Return [x, y] of the center of cell containing provided text 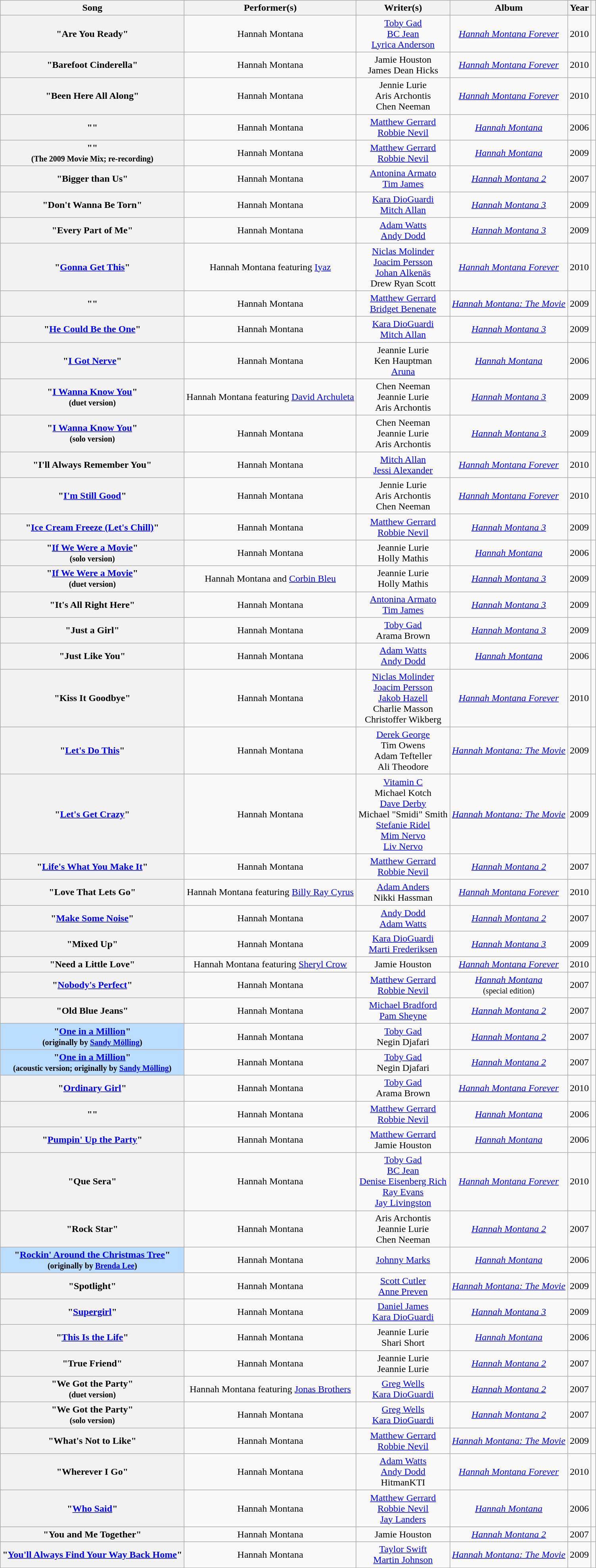
"Rock Star" [92, 1229]
"Let's Do This" [92, 751]
"Spotlight" [92, 1286]
"" (The 2009 Movie Mix; re-recording) [92, 153]
"True Friend" [92, 1363]
"Wherever I Go" [92, 1472]
"We Got the Party" (duet version) [92, 1389]
Taylor Swift Martin Johnson [403, 1555]
Adam Watts Andy Dodd HitmanKTI [403, 1472]
"I Wanna Know You" (solo version) [92, 434]
Toby Gad BC Jean Denise Eisenberg Rich Ray Evans Jay Livingston [403, 1182]
"One in a Million" (acoustic version; originally by Sandy Mölling) [92, 1063]
"You and Me Together" [92, 1534]
Hannah Montana featuring Iyaz [270, 267]
"Every Part of Me" [92, 230]
"One in a Million" (originally by Sandy Mölling) [92, 1036]
Hannah Montana featuring Jonas Brothers [270, 1389]
"Make Some Noise" [92, 918]
"Ice Cream Freeze (Let's Chill)" [92, 527]
Jamie Houston James Dean Hicks [403, 65]
"He Could Be the One" [92, 329]
Performer(s) [270, 8]
"Que Sera" [92, 1182]
"It's All Right Here" [92, 605]
"Nobody's Perfect" [92, 985]
Jeannie Lurie Jeannie Lurie [403, 1363]
Matthew Gerrard Robbie Nevil Jay Landers [403, 1508]
"Life's What You Make It" [92, 867]
Hannah Montana featuring Sheryl Crow [270, 965]
Niclas Molinder Joacim Persson Johan Alkenäs Drew Ryan Scott [403, 267]
"Love That Lets Go" [92, 892]
"This Is the Life" [92, 1337]
"Barefoot Cinderella" [92, 65]
Andy Dodd Adam Watts [403, 918]
"Who Said" [92, 1508]
Michael Bradford Pam Sheyne [403, 1011]
"Ordinary Girl" [92, 1088]
"You'll Always Find Your Way Back Home" [92, 1555]
"What's Not to Like" [92, 1441]
Derek George Tim Owens Adam Tefteller Ali Theodore [403, 751]
"Don't Wanna Be Torn" [92, 205]
"If We Were a Movie" (solo version) [92, 553]
"I Got Nerve" [92, 360]
Song [92, 8]
"Old Blue Jeans" [92, 1011]
Writer(s) [403, 8]
"Supergirl" [92, 1312]
Year [579, 8]
Hannah Montana featuring David Archuleta [270, 397]
Johnny Marks [403, 1260]
Mitch Allan Jessi Alexander [403, 465]
"Mixed Up" [92, 944]
Scott Cutler Anne Preven [403, 1286]
Toby Gad BC Jean Lyrica Anderson [403, 34]
Jeannie Lurie Ken Hauptman Aruna [403, 360]
"Gonna Get This" [92, 267]
Matthew Gerrard Jamie Houston [403, 1139]
Hannah Montana and Corbin Bleu [270, 578]
"I'll Always Remember You" [92, 465]
"We Got the Party" (solo version) [92, 1415]
"Rockin' Around the Christmas Tree" (originally by Brenda Lee) [92, 1260]
"If We Were a Movie" (duet version) [92, 578]
Daniel James Kara DioGuardi [403, 1312]
"Just a Girl" [92, 630]
Kara DioGuardi Marti Frederiksen [403, 944]
Aris Archontis Jeannie Lurie Chen Neeman [403, 1229]
Hannah Montana (special edition) [508, 985]
Matthew Gerrard Bridget Benenate [403, 303]
Album [508, 8]
"Let's Get Crazy" [92, 814]
Niclas Molinder Joacim Persson Jakob Hazell Charlie Masson Christoffer Wikberg [403, 698]
Hannah Montana featuring Billy Ray Cyrus [270, 892]
"Pumpin' Up the Party" [92, 1139]
"Kiss It Goodbye" [92, 698]
"I Wanna Know You" (duet version) [92, 397]
"Bigger than Us" [92, 179]
"Need a Little Love" [92, 965]
Vitamin C Michael Kotch Dave Derby Michael "Smidi" Smith Stefanie Ridel Mim Nervo Liv Nervo [403, 814]
"I'm Still Good" [92, 496]
Jeannie Lurie Shari Short [403, 1337]
"Just Like You" [92, 656]
"Been Here All Along" [92, 96]
Adam Anders Nikki Hassman [403, 892]
"Are You Ready" [92, 34]
